Output the [X, Y] coordinate of the center of the cell containing the given text.  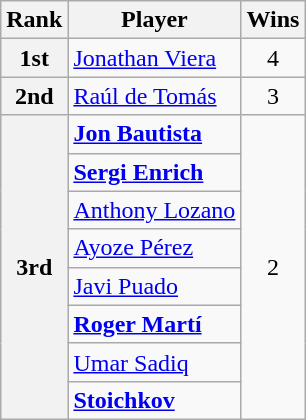
4 [273, 58]
Jon Bautista [154, 134]
Rank [34, 20]
3 [273, 96]
Roger Martí [154, 324]
2 [273, 267]
Umar Sadiq [154, 362]
Stoichkov [154, 400]
Player [154, 20]
Javi Puado [154, 286]
1st [34, 58]
Sergi Enrich [154, 172]
Raúl de Tomás [154, 96]
Anthony Lozano [154, 210]
3rd [34, 267]
Jonathan Viera [154, 58]
2nd [34, 96]
Wins [273, 20]
Ayoze Pérez [154, 248]
